Detect which cell encompasses the target text, then output its [x, y] center coordinate. 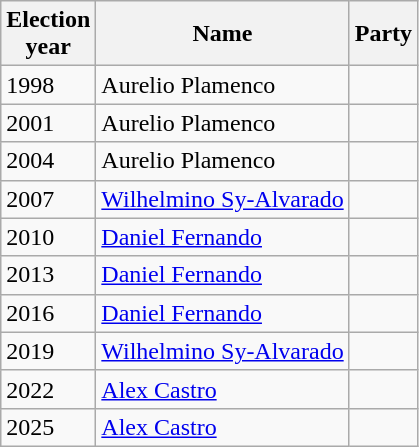
2007 [48, 199]
2010 [48, 237]
2016 [48, 313]
Electionyear [48, 34]
Name [222, 34]
2019 [48, 351]
2025 [48, 427]
1998 [48, 85]
2004 [48, 161]
2001 [48, 123]
Party [383, 34]
2022 [48, 389]
2013 [48, 275]
